Determine the [X, Y] coordinate at the center of the cell enclosing the given text.  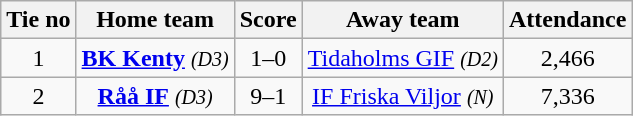
1–0 [268, 58]
9–1 [268, 96]
2,466 [567, 58]
2 [38, 96]
IF Friska Viljor (N) [402, 96]
7,336 [567, 96]
Home team [155, 20]
Tie no [38, 20]
Score [268, 20]
1 [38, 58]
Råå IF (D3) [155, 96]
Tidaholms GIF (D2) [402, 58]
Away team [402, 20]
Attendance [567, 20]
BK Kenty (D3) [155, 58]
